Determine the [x, y] coordinate at the center of the cell enclosing the given text.  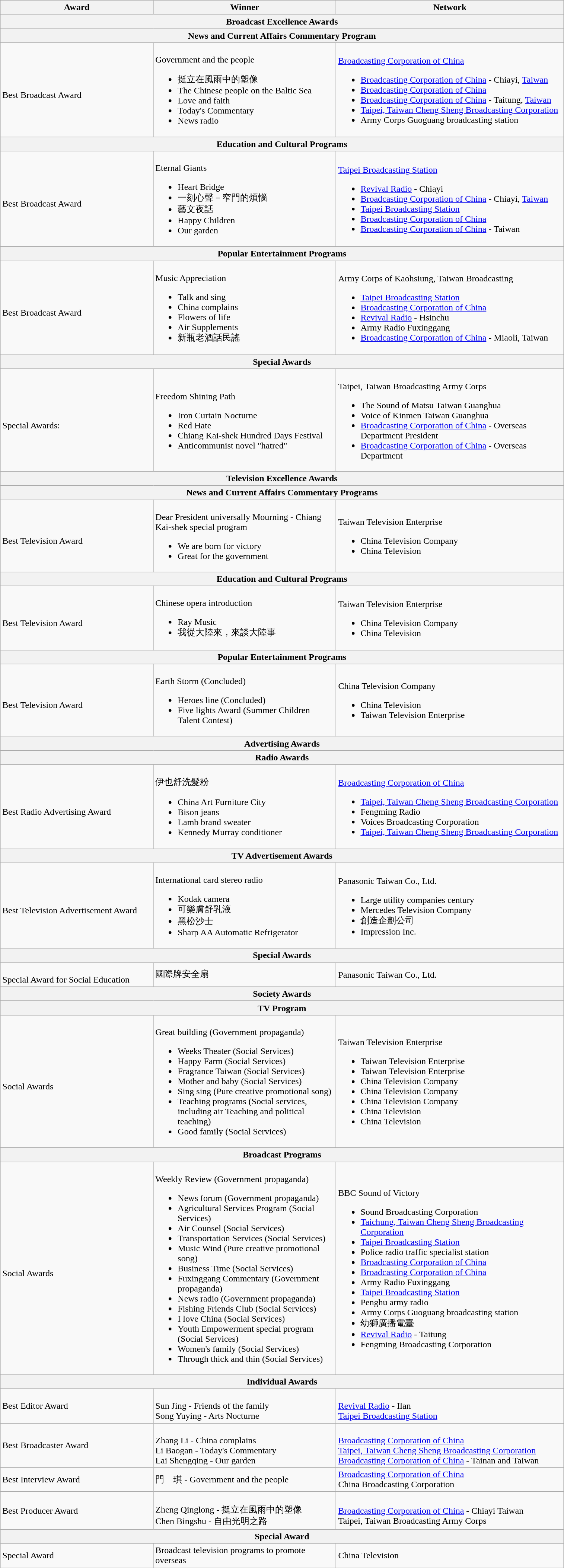
News and Current Affairs Commentary Programs [282, 492]
Panasonic Taiwan Co., Ltd.Large utility companies centuryMercedes Television Company創造企劃公司Impression Inc. [450, 906]
Revival Radio - Ilan Taipei Broadcasting Station [450, 1406]
Best Editor Award [77, 1406]
Zhang Li - China complains Li Baogan - Today's Commentary Lai Shengqing - Our garden [245, 1446]
Best Interview Award [77, 1480]
Panasonic Taiwan Co., Ltd. [450, 974]
Eternal GiantsHeart Bridge一刻心聲－窄門的煩惱藝文夜話Happy ChildrenOur garden [245, 199]
國際牌安全扇 [245, 974]
Sun Jing - Friends of the family Song Yuying - Arts Nocturne [245, 1406]
Best Producer Award [77, 1510]
Broadcasting Corporation of China - Chiayi Taiwan Taipei, Taiwan Broadcasting Army Corps [450, 1510]
Special Awards: [77, 420]
Society Awards [282, 994]
China Television [450, 1556]
Radio Awards [282, 757]
Broadcasting Corporation of China Taipei, Taiwan Cheng Sheng Broadcasting Corporation Broadcasting Corporation of China - Tainan and Taiwan [450, 1446]
Best Radio Advertising Award [77, 807]
Earth Storm (Concluded)Heroes line (Concluded)Five lights Award (Summer Children Talent Contest) [245, 700]
門 琪 - Government and the people [245, 1480]
International card stereo radioKodak camera可樂膚舒乳液黑松沙士Sharp AA Automatic Refrigerator [245, 906]
Broadcast Programs [282, 1155]
Government and the people挺立在風雨中的塑像The Chinese people on the Baltic SeaLove and faithToday's CommentaryNews radio [245, 90]
Best Television Advertisement Award [77, 906]
Broadcasting Corporation of ChinaChina Broadcasting Corporation [450, 1480]
TV Program [282, 1008]
China Television CompanyChina TelevisionTaiwan Television Enterprise [450, 700]
伊也舒洗髮粉China Art Furniture CityBison jeansLamb brand sweaterKennedy Murray conditioner [245, 807]
News and Current Affairs Commentary Program [282, 36]
TV Advertisement Awards [282, 856]
Advertising Awards [282, 743]
Special Award for Social Education [77, 974]
Individual Awards [282, 1382]
Zheng Qinglong - 挺立在風雨中的塑像 Chen Bingshu - 自由光明之路 [245, 1510]
Chinese opera introductionRay Music我從大陸來，來談大陸事 [245, 618]
Award [77, 7]
Dear President universally Mourning - Chiang Kai-shek special programWe are born for victoryGreat for the government [245, 536]
Broadcast Excellence Awards [282, 22]
Network [450, 7]
Winner [245, 7]
Television Excellence Awards [282, 478]
Freedom Shining PathIron Curtain NocturneRed HateChiang Kai-shek Hundred Days FestivalAnticommunist novel "hatred" [245, 420]
Best Broadcaster Award [77, 1446]
Music AppreciationTalk and singChina complainsFlowers of lifeAir Supplements新瓶老酒話民謠 [245, 308]
Broadcast television programs to promote overseas [245, 1556]
